Extract the (X, Y) coordinate from the center of the cell holding the provided text.  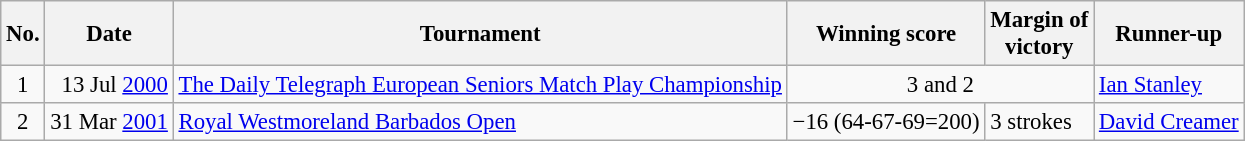
Margin ofvictory (1040, 34)
31 Mar 2001 (109, 122)
David Creamer (1169, 122)
3 strokes (1040, 122)
13 Jul 2000 (109, 85)
3 and 2 (940, 85)
Royal Westmoreland Barbados Open (480, 122)
Tournament (480, 34)
Date (109, 34)
Runner-up (1169, 34)
Winning score (886, 34)
−16 (64-67-69=200) (886, 122)
No. (23, 34)
The Daily Telegraph European Seniors Match Play Championship (480, 85)
Ian Stanley (1169, 85)
1 (23, 85)
2 (23, 122)
